Locate the cell with the specified text and output its [X, Y] center coordinate. 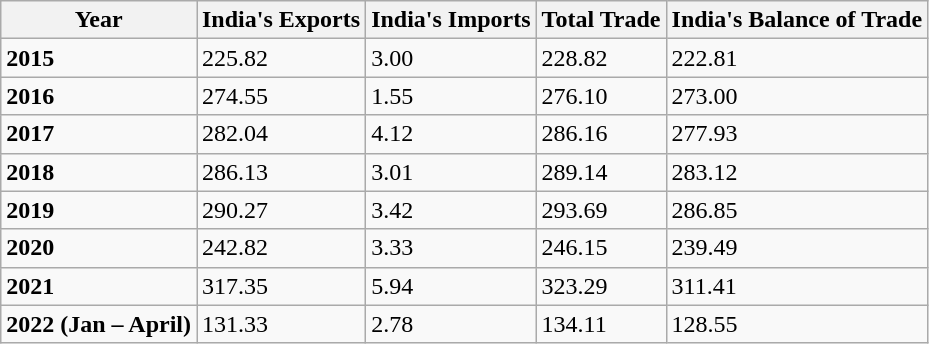
3.01 [451, 172]
3.42 [451, 210]
128.55 [797, 324]
Total Trade [601, 20]
283.12 [797, 172]
5.94 [451, 286]
273.00 [797, 96]
2.78 [451, 324]
242.82 [280, 248]
289.14 [601, 172]
290.27 [280, 210]
2020 [99, 248]
311.41 [797, 286]
4.12 [451, 134]
282.04 [280, 134]
228.82 [601, 58]
286.16 [601, 134]
1.55 [451, 96]
India's Balance of Trade [797, 20]
2019 [99, 210]
293.69 [601, 210]
India's Exports [280, 20]
286.13 [280, 172]
134.11 [601, 324]
Year [99, 20]
317.35 [280, 286]
2018 [99, 172]
2017 [99, 134]
246.15 [601, 248]
239.49 [797, 248]
2015 [99, 58]
131.33 [280, 324]
3.33 [451, 248]
286.85 [797, 210]
3.00 [451, 58]
2016 [99, 96]
277.93 [797, 134]
323.29 [601, 286]
274.55 [280, 96]
225.82 [280, 58]
2021 [99, 286]
India's Imports [451, 20]
2022 (Jan – April) [99, 324]
222.81 [797, 58]
276.10 [601, 96]
